Return [x, y] of the center of cell containing provided text 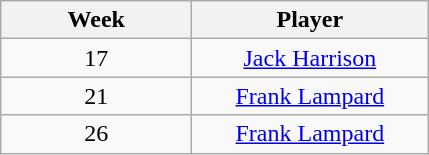
17 [96, 58]
21 [96, 96]
Player [310, 20]
Week [96, 20]
26 [96, 134]
Jack Harrison [310, 58]
